Pinpoint the cell where the given text exists, returning its [x, y] midpoint coordinate. 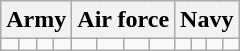
Army [36, 20]
Navy [207, 20]
Air force [124, 20]
